Return (x, y) of the center of cell containing provided text 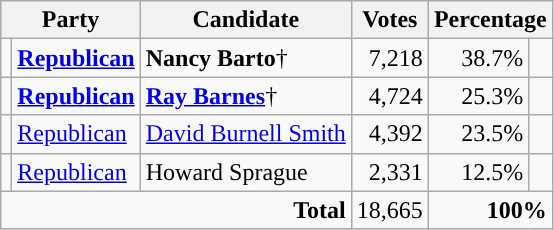
Howard Sprague (246, 172)
25.3% (478, 96)
23.5% (478, 134)
Nancy Barto† (246, 58)
Ray Barnes† (246, 96)
Votes (390, 20)
4,392 (390, 134)
Total (176, 210)
2,331 (390, 172)
David Burnell Smith (246, 134)
Candidate (246, 20)
4,724 (390, 96)
12.5% (478, 172)
38.7% (478, 58)
7,218 (390, 58)
100% (490, 210)
Percentage (490, 20)
Party (71, 20)
18,665 (390, 210)
